Extract the (x, y) coordinate from the center of the cell holding the provided text.  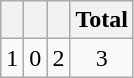
2 (58, 58)
3 (102, 58)
0 (36, 58)
1 (12, 58)
Total (102, 20)
